Determine the (X, Y) coordinate at the center of the cell enclosing the given text.  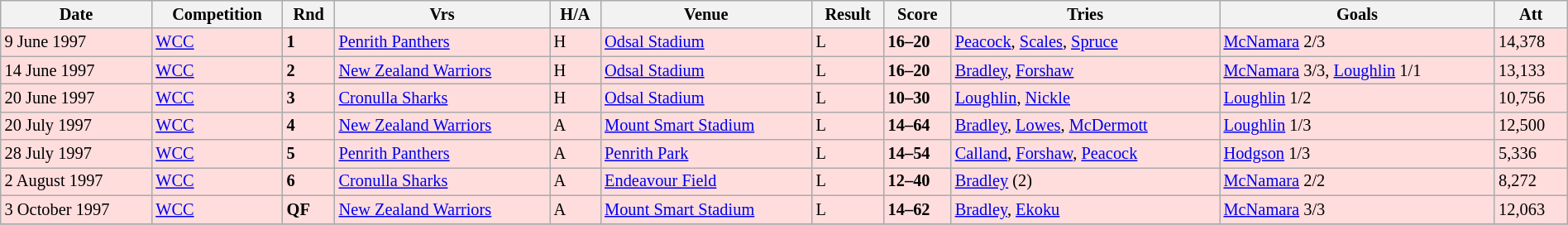
Bradley, Lowes, McDermott (1085, 126)
5,336 (1531, 154)
Loughlin, Nickle (1085, 98)
Vrs (442, 14)
3 (309, 98)
Penrith Park (706, 154)
QF (309, 209)
Venue (706, 14)
Goals (1358, 14)
Competition (217, 14)
12,063 (1531, 209)
McNamara 3/3, Loughlin 1/1 (1358, 70)
14 June 1997 (76, 70)
Bradley, Forshaw (1085, 70)
Score (918, 14)
Tries (1085, 14)
5 (309, 154)
9 June 1997 (76, 42)
Hodgson 1/3 (1358, 154)
Bradley, Ekoku (1085, 209)
12–40 (918, 181)
McNamara 2/2 (1358, 181)
20 June 1997 (76, 98)
28 July 1997 (76, 154)
Date (76, 14)
14–64 (918, 126)
12,500 (1531, 126)
10–30 (918, 98)
McNamara 3/3 (1358, 209)
14–62 (918, 209)
1 (309, 42)
14–54 (918, 154)
Result (849, 14)
13,133 (1531, 70)
Peacock, Scales, Spruce (1085, 42)
10,756 (1531, 98)
6 (309, 181)
Rnd (309, 14)
3 October 1997 (76, 209)
McNamara 2/3 (1358, 42)
Endeavour Field (706, 181)
2 (309, 70)
Att (1531, 14)
Loughlin 1/2 (1358, 98)
Loughlin 1/3 (1358, 126)
H/A (576, 14)
14,378 (1531, 42)
4 (309, 126)
8,272 (1531, 181)
Bradley (2) (1085, 181)
2 August 1997 (76, 181)
20 July 1997 (76, 126)
Calland, Forshaw, Peacock (1085, 154)
